Scan for the cell matching the given text and deliver its [x, y] coordinate at center. 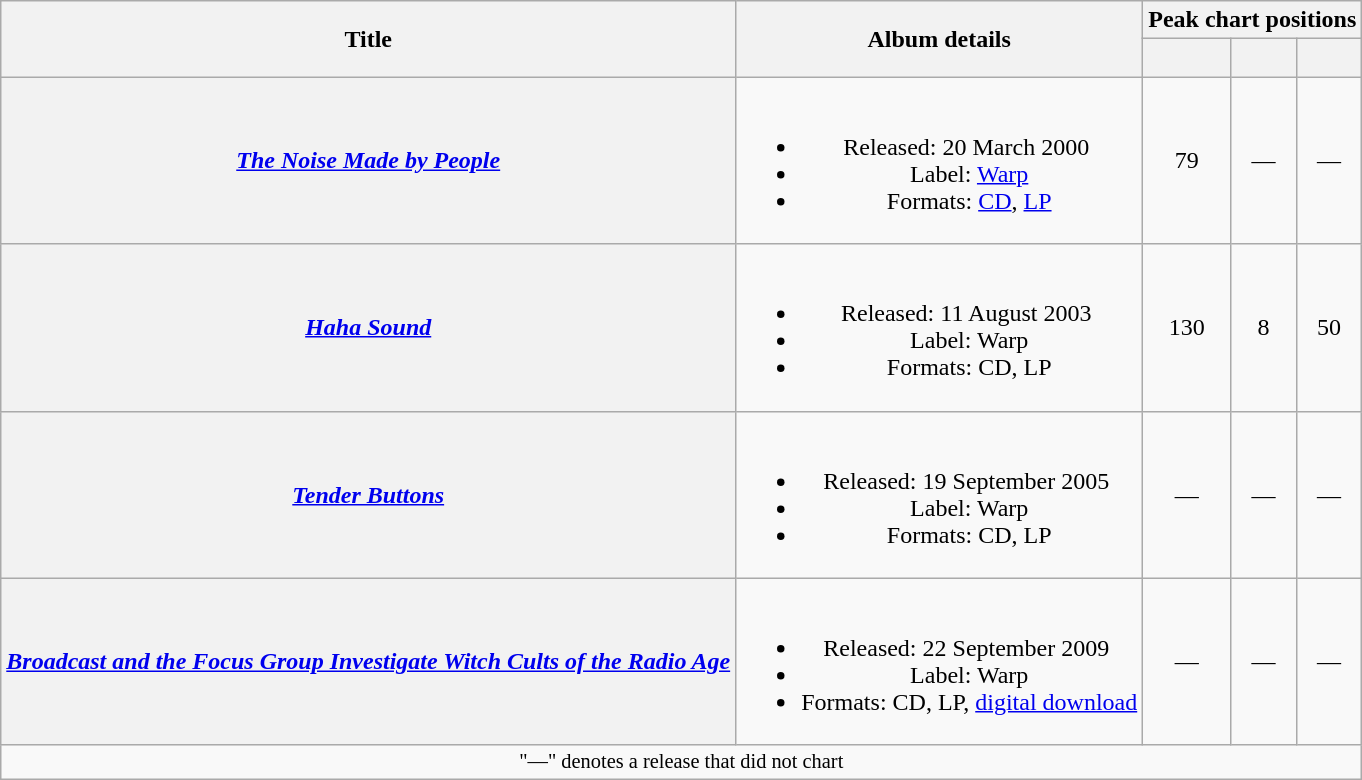
Broadcast and the Focus Group Investigate Witch Cults of the Radio Age [368, 662]
50 [1329, 328]
130 [1187, 328]
79 [1187, 160]
Tender Buttons [368, 494]
Released: 22 September 2009 Label: Warp Formats: CD, LP, digital download [940, 662]
Released: 20 March 2000 Label: Warp Formats: CD, LP [940, 160]
Title [368, 39]
Album details [940, 39]
Released: 19 September 2005 Label: Warp Formats: CD, LP [940, 494]
8 [1264, 328]
Haha Sound [368, 328]
"—" denotes a release that did not chart [682, 762]
Released: 11 August 2003 Label: Warp Formats: CD, LP [940, 328]
The Noise Made by People [368, 160]
Peak chart positions [1252, 20]
